Locate the cell with the specified text and output its (X, Y) center coordinate. 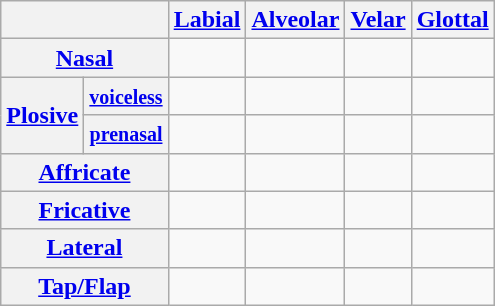
prenasal (126, 134)
Nasal (84, 58)
Affricate (84, 172)
Plosive (42, 115)
Tap/Flap (84, 286)
Lateral (84, 248)
Velar (378, 20)
Alveolar (296, 20)
Labial (207, 20)
voiceless (126, 96)
Glottal (452, 20)
Fricative (84, 210)
